Locate the cell with the specified text and output its (X, Y) center coordinate. 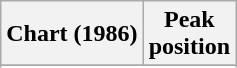
Chart (1986) (72, 34)
Peakposition (189, 34)
